Locate the cell with the specified text and output its (x, y) center coordinate. 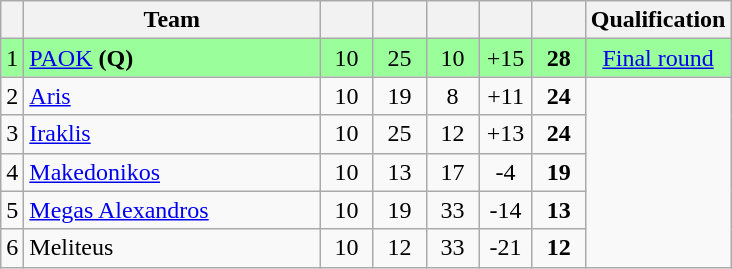
Makedonikos (172, 172)
-4 (506, 172)
Meliteus (172, 248)
28 (558, 58)
3 (12, 134)
-14 (506, 210)
Qualification (658, 20)
Final round (658, 58)
2 (12, 96)
1 (12, 58)
+15 (506, 58)
17 (452, 172)
+13 (506, 134)
PAOK (Q) (172, 58)
-21 (506, 248)
Aris (172, 96)
Iraklis (172, 134)
5 (12, 210)
Team (172, 20)
4 (12, 172)
Megas Alexandros (172, 210)
8 (452, 96)
6 (12, 248)
+11 (506, 96)
